Locate the cell with the specified text and output its (X, Y) center coordinate. 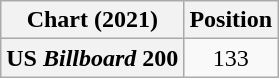
US Billboard 200 (92, 58)
133 (231, 58)
Chart (2021) (92, 20)
Position (231, 20)
